Provide the [X, Y] coordinate of the cell's center where the given text is located.  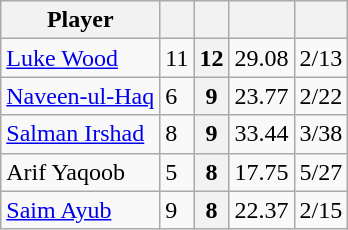
Naveen-ul-Haq [80, 96]
11 [177, 58]
Luke Wood [80, 58]
Salman Irshad [80, 134]
17.75 [262, 172]
5 [177, 172]
2/15 [321, 210]
Saim Ayub [80, 210]
2/13 [321, 58]
33.44 [262, 134]
23.77 [262, 96]
3/38 [321, 134]
6 [177, 96]
Player [80, 20]
Arif Yaqoob [80, 172]
5/27 [321, 172]
2/22 [321, 96]
22.37 [262, 210]
29.08 [262, 58]
12 [212, 58]
